From the cell containing the given text, extract its center point as (x, y) coordinate. 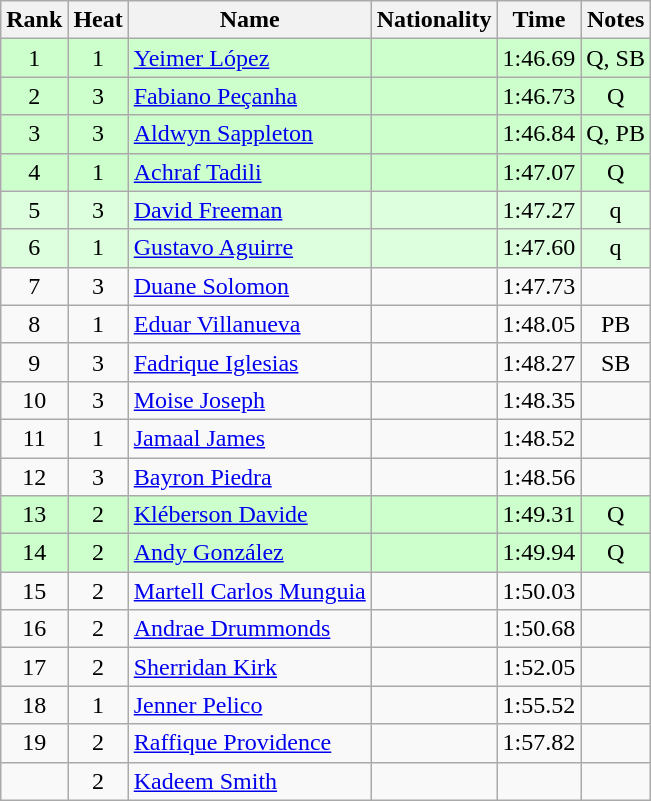
David Freeman (250, 210)
1:48.35 (539, 400)
SB (616, 362)
4 (34, 172)
Gustavo Aguirre (250, 248)
Jenner Pelico (250, 705)
14 (34, 553)
1:52.05 (539, 667)
Fadrique Iglesias (250, 362)
6 (34, 248)
1:46.84 (539, 134)
Andrae Drummonds (250, 629)
Nationality (434, 20)
7 (34, 286)
1:47.07 (539, 172)
8 (34, 324)
Jamaal James (250, 438)
Heat (98, 20)
Notes (616, 20)
Moise Joseph (250, 400)
Fabiano Peçanha (250, 96)
Raffique Providence (250, 743)
11 (34, 438)
Martell Carlos Munguia (250, 591)
1:49.31 (539, 515)
Bayron Piedra (250, 477)
1:48.27 (539, 362)
Q, SB (616, 58)
Duane Solomon (250, 286)
1:46.69 (539, 58)
Name (250, 20)
Kadeem Smith (250, 781)
Andy González (250, 553)
1:48.05 (539, 324)
16 (34, 629)
1:48.52 (539, 438)
Time (539, 20)
Eduar Villanueva (250, 324)
18 (34, 705)
1:47.27 (539, 210)
1:46.73 (539, 96)
13 (34, 515)
5 (34, 210)
15 (34, 591)
Achraf Tadili (250, 172)
Rank (34, 20)
1:48.56 (539, 477)
1:50.68 (539, 629)
19 (34, 743)
1:57.82 (539, 743)
17 (34, 667)
1:47.73 (539, 286)
1:55.52 (539, 705)
Aldwyn Sappleton (250, 134)
1:49.94 (539, 553)
12 (34, 477)
Kléberson Davide (250, 515)
9 (34, 362)
1:47.60 (539, 248)
Q, PB (616, 134)
PB (616, 324)
1:50.03 (539, 591)
Yeimer López (250, 58)
Sherridan Kirk (250, 667)
10 (34, 400)
